From the cell containing the given text, extract its center point as [x, y] coordinate. 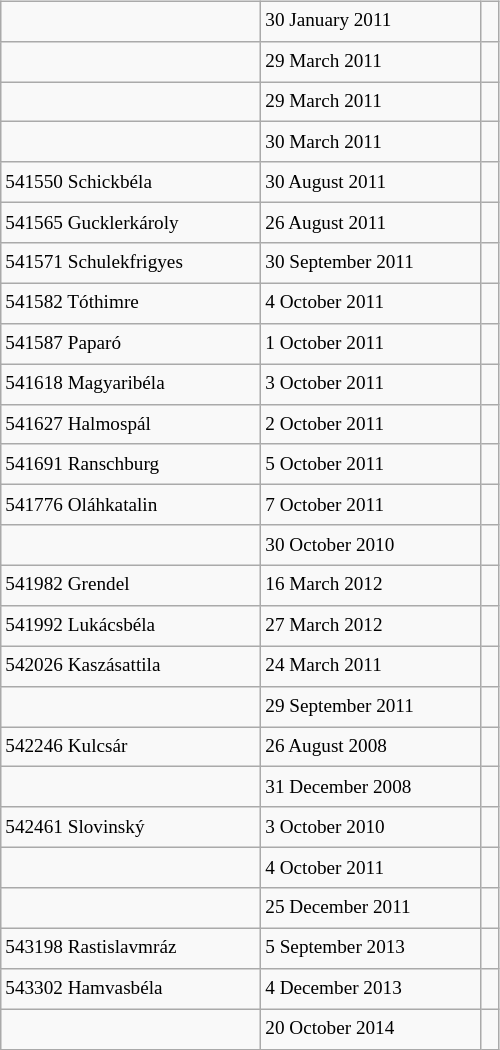
541587 Paparó [131, 343]
541571 Schulekfrigyes [131, 263]
541992 Lukácsbéla [131, 626]
30 August 2011 [371, 182]
26 August 2008 [371, 747]
541565 Gucklerkároly [131, 223]
3 October 2010 [371, 827]
7 October 2011 [371, 505]
30 January 2011 [371, 21]
30 October 2010 [371, 545]
541691 Ranschburg [131, 464]
2 October 2011 [371, 424]
31 December 2008 [371, 787]
541982 Grendel [131, 585]
1 October 2011 [371, 343]
541776 Oláhkatalin [131, 505]
541582 Tóthimre [131, 303]
543302 Hamvasbéla [131, 988]
30 March 2011 [371, 142]
543198 Rastislavmráz [131, 948]
5 October 2011 [371, 464]
4 December 2013 [371, 988]
5 September 2013 [371, 948]
541618 Magyaribéla [131, 384]
542026 Kaszásattila [131, 666]
541550 Schickbéla [131, 182]
16 March 2012 [371, 585]
542461 Slovinský [131, 827]
30 September 2011 [371, 263]
541627 Halmospál [131, 424]
27 March 2012 [371, 626]
542246 Kulcsár [131, 747]
20 October 2014 [371, 1030]
24 March 2011 [371, 666]
26 August 2011 [371, 223]
3 October 2011 [371, 384]
29 September 2011 [371, 706]
25 December 2011 [371, 908]
